Detect which cell encompasses the target text, then output its [x, y] center coordinate. 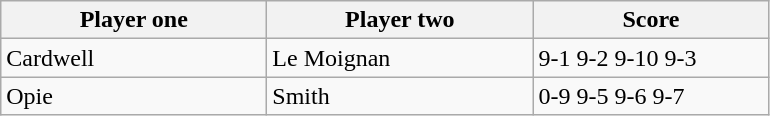
Player one [134, 20]
9-1 9-2 9-10 9-3 [651, 58]
Smith [400, 96]
Score [651, 20]
0-9 9-5 9-6 9-7 [651, 96]
Cardwell [134, 58]
Le Moignan [400, 58]
Player two [400, 20]
Opie [134, 96]
